Extract the (x, y) coordinate from the center of the cell holding the provided text.  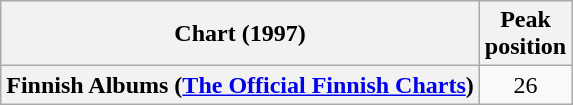
Peakposition (525, 34)
Finnish Albums (The Official Finnish Charts) (240, 85)
Chart (1997) (240, 34)
26 (525, 85)
